Pinpoint the cell where the given text exists, returning its (X, Y) midpoint coordinate. 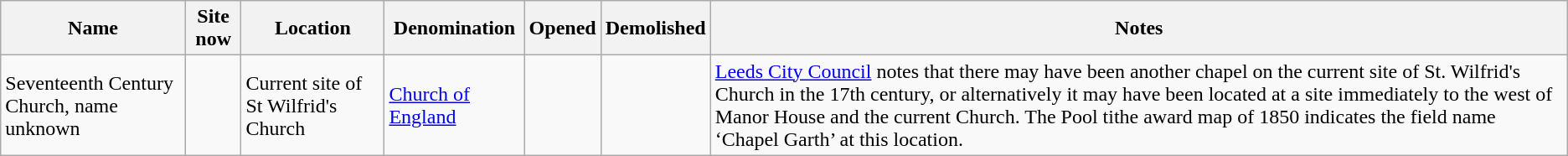
Current site of St Wilfrid's Church (313, 106)
Name (94, 29)
Demolished (655, 29)
Church of England (454, 106)
Seventeenth Century Church, name unknown (94, 106)
Opened (563, 29)
Denomination (454, 29)
Site now (213, 29)
Location (313, 29)
Notes (1139, 29)
